For the text-containing cell, return its midpoint in (x, y) coordinate format. 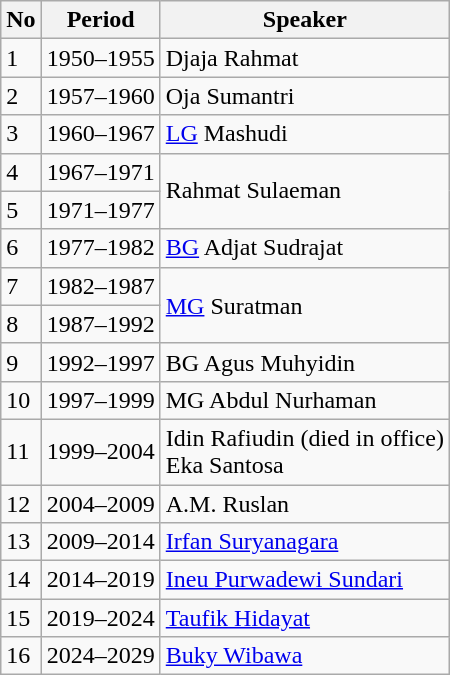
Idin Rafiudin (died in office)Eka Santosa (304, 452)
16 (21, 656)
1997–1999 (100, 400)
Taufik Hidayat (304, 618)
A.M. Ruslan (304, 503)
15 (21, 618)
1987–1992 (100, 324)
5 (21, 210)
2 (21, 96)
1971–1977 (100, 210)
2019–2024 (100, 618)
7 (21, 286)
Speaker (304, 20)
1977–1982 (100, 248)
10 (21, 400)
1950–1955 (100, 58)
1960–1967 (100, 134)
Djaja Rahmat (304, 58)
BG Adjat Sudrajat (304, 248)
MG Abdul Nurhaman (304, 400)
11 (21, 452)
1999–2004 (100, 452)
8 (21, 324)
9 (21, 362)
1982–1987 (100, 286)
MG Suratman (304, 305)
Period (100, 20)
2004–2009 (100, 503)
2014–2019 (100, 580)
1992–1997 (100, 362)
14 (21, 580)
3 (21, 134)
BG Agus Muhyidin (304, 362)
Buky Wibawa (304, 656)
Rahmat Sulaeman (304, 191)
13 (21, 542)
1957–1960 (100, 96)
4 (21, 172)
6 (21, 248)
2024–2029 (100, 656)
1 (21, 58)
Ineu Purwadewi Sundari (304, 580)
LG Mashudi (304, 134)
Oja Sumantri (304, 96)
No (21, 20)
12 (21, 503)
Irfan Suryanagara (304, 542)
2009–2014 (100, 542)
1967–1971 (100, 172)
